Search for the cell housing the specified text and yield its (X, Y) center coordinate. 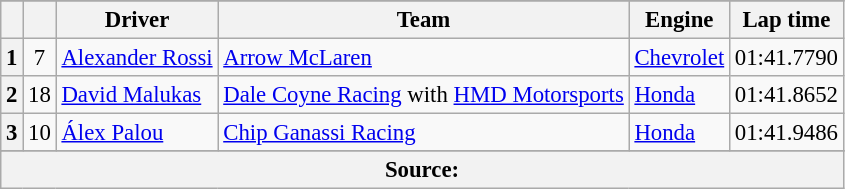
7 (40, 58)
1 (12, 58)
David Malukas (137, 95)
Engine (679, 20)
Álex Palou (137, 133)
Alexander Rossi (137, 58)
Source: (422, 170)
Lap time (787, 20)
18 (40, 95)
01:41.7790 (787, 58)
01:41.9486 (787, 133)
Chip Ganassi Racing (424, 133)
3 (12, 133)
Chevrolet (679, 58)
10 (40, 133)
2 (12, 95)
Team (424, 20)
Driver (137, 20)
Arrow McLaren (424, 58)
01:41.8652 (787, 95)
Dale Coyne Racing with HMD Motorsports (424, 95)
